Identify which cell holds the provided text, then report its (x, y) central coordinate. 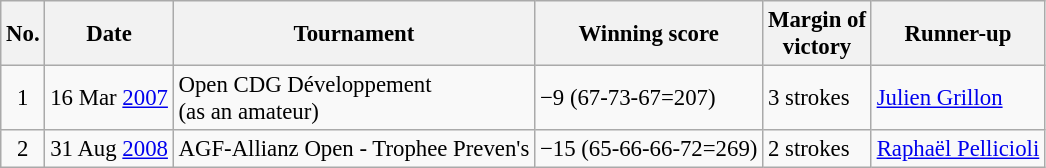
Julien Grillon (958, 98)
3 strokes (818, 98)
2 strokes (818, 149)
16 Mar 2007 (109, 98)
Runner-up (958, 34)
31 Aug 2008 (109, 149)
Open CDG Développement(as an amateur) (354, 98)
−15 (65-66-66-72=269) (649, 149)
2 (23, 149)
−9 (67-73-67=207) (649, 98)
Date (109, 34)
Margin ofvictory (818, 34)
Raphaël Pellicioli (958, 149)
Tournament (354, 34)
No. (23, 34)
1 (23, 98)
AGF-Allianz Open - Trophee Preven's (354, 149)
Winning score (649, 34)
